Output the [x, y] coordinate of the center of the cell containing the given text.  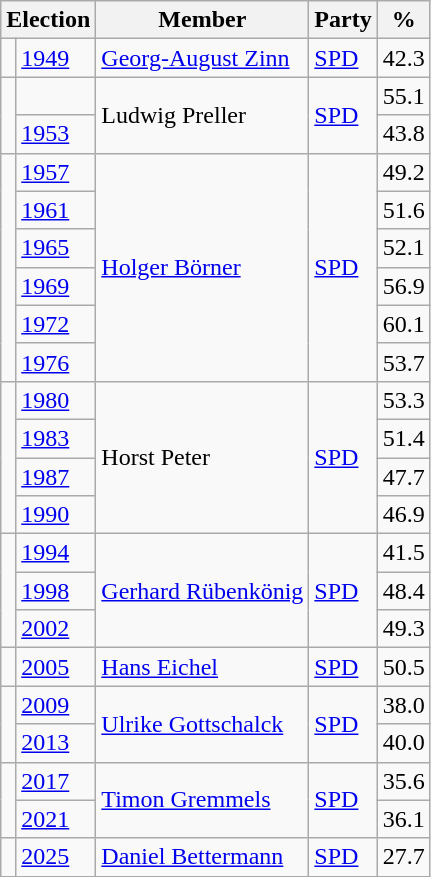
36.1 [404, 819]
53.7 [404, 362]
Holger Börner [202, 267]
27.7 [404, 857]
60.1 [404, 324]
1990 [56, 515]
1998 [56, 591]
1987 [56, 477]
Ludwig Preller [202, 115]
1969 [56, 286]
40.0 [404, 743]
1976 [56, 362]
2025 [56, 857]
47.7 [404, 477]
35.6 [404, 781]
Hans Eichel [202, 667]
Georg-August Zinn [202, 58]
Election [48, 20]
1965 [56, 248]
49.2 [404, 172]
51.4 [404, 438]
Member [202, 20]
56.9 [404, 286]
1961 [56, 210]
1983 [56, 438]
51.6 [404, 210]
2013 [56, 743]
2021 [56, 819]
Ulrike Gottschalck [202, 724]
1980 [56, 400]
1953 [56, 134]
1994 [56, 553]
Horst Peter [202, 457]
49.3 [404, 629]
52.1 [404, 248]
43.8 [404, 134]
38.0 [404, 705]
2002 [56, 629]
41.5 [404, 553]
55.1 [404, 96]
50.5 [404, 667]
Gerhard Rübenkönig [202, 591]
1972 [56, 324]
Party [343, 20]
2005 [56, 667]
48.4 [404, 591]
2009 [56, 705]
2017 [56, 781]
46.9 [404, 515]
1957 [56, 172]
Timon Gremmels [202, 800]
53.3 [404, 400]
% [404, 20]
42.3 [404, 58]
1949 [56, 58]
Daniel Bettermann [202, 857]
